Identify which cell holds the provided text, then report its (x, y) central coordinate. 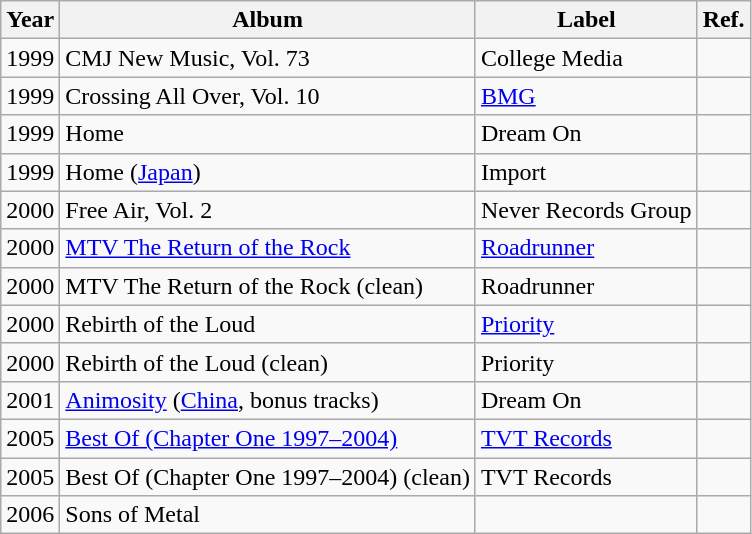
Never Records Group (586, 210)
Best Of (Chapter One 1997–2004) (clean) (268, 477)
MTV The Return of the Rock (clean) (268, 286)
Import (586, 172)
Year (30, 20)
BMG (586, 96)
College Media (586, 58)
Ref. (724, 20)
Rebirth of the Loud (268, 324)
2001 (30, 400)
Rebirth of the Loud (clean) (268, 362)
Label (586, 20)
CMJ New Music, Vol. 73 (268, 58)
Album (268, 20)
Animosity (China, bonus tracks) (268, 400)
Home (Japan) (268, 172)
Home (268, 134)
Sons of Metal (268, 515)
Crossing All Over, Vol. 10 (268, 96)
MTV The Return of the Rock (268, 248)
Free Air, Vol. 2 (268, 210)
2006 (30, 515)
Best Of (Chapter One 1997–2004) (268, 438)
